Find where the given text appears and provide that cell's center as [X, Y] coordinate. 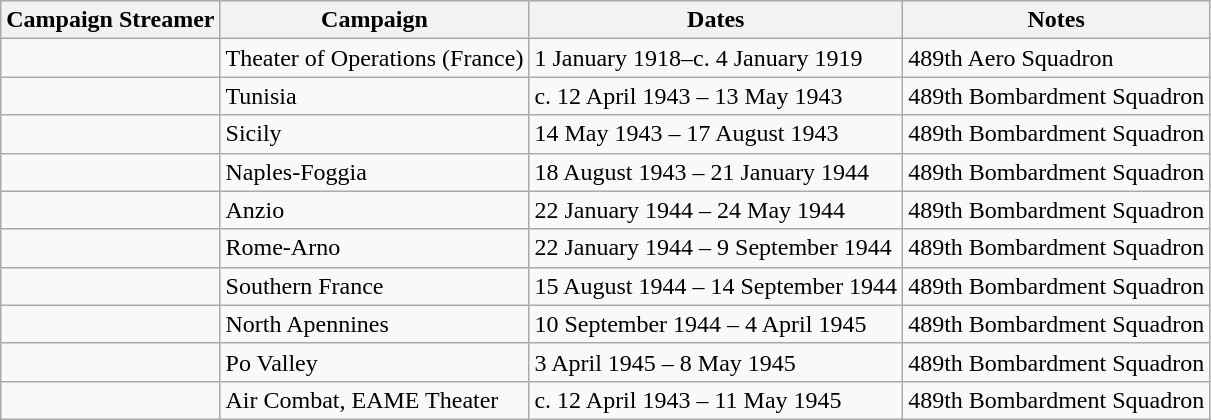
15 August 1944 – 14 September 1944 [716, 286]
Notes [1056, 20]
14 May 1943 – 17 August 1943 [716, 134]
North Apennines [374, 324]
Tunisia [374, 96]
c. 12 April 1943 – 13 May 1943 [716, 96]
3 April 1945 – 8 May 1945 [716, 362]
Campaign [374, 20]
Naples-Foggia [374, 172]
Southern France [374, 286]
22 January 1944 – 9 September 1944 [716, 248]
10 September 1944 – 4 April 1945 [716, 324]
1 January 1918–c. 4 January 1919 [716, 58]
Anzio [374, 210]
18 August 1943 – 21 January 1944 [716, 172]
Po Valley [374, 362]
Campaign Streamer [110, 20]
c. 12 April 1943 – 11 May 1945 [716, 400]
22 January 1944 – 24 May 1944 [716, 210]
Dates [716, 20]
Sicily [374, 134]
489th Aero Squadron [1056, 58]
Air Combat, EAME Theater [374, 400]
Theater of Operations (France) [374, 58]
Rome-Arno [374, 248]
